Identify which cell holds the provided text, then report its (X, Y) central coordinate. 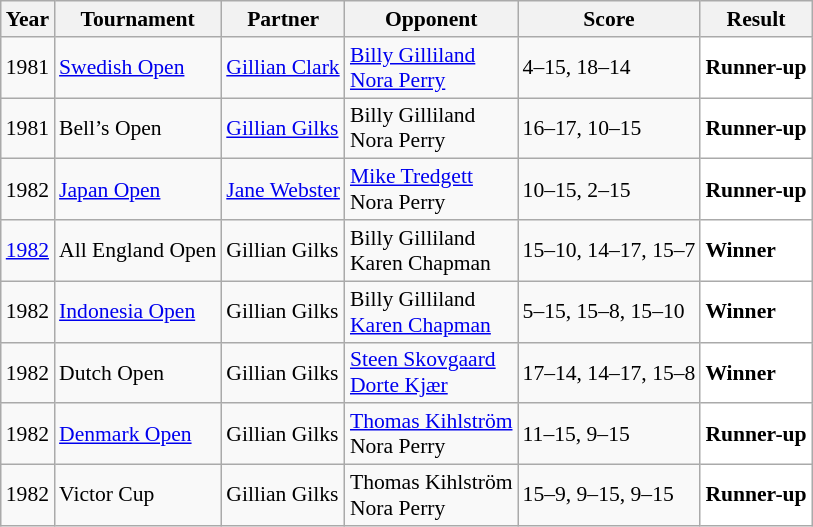
Mike Tredgett Nora Perry (432, 190)
Indonesia Open (138, 312)
Denmark Open (138, 434)
Gillian Clark (283, 68)
Tournament (138, 19)
Dutch Open (138, 372)
All England Open (138, 250)
Partner (283, 19)
15–10, 14–17, 15–7 (610, 250)
4–15, 18–14 (610, 68)
17–14, 14–17, 15–8 (610, 372)
5–15, 15–8, 15–10 (610, 312)
15–9, 9–15, 9–15 (610, 496)
Jane Webster (283, 190)
Japan Open (138, 190)
Steen Skovgaard Dorte Kjær (432, 372)
Bell’s Open (138, 128)
Swedish Open (138, 68)
Opponent (432, 19)
11–15, 9–15 (610, 434)
Year (28, 19)
Result (756, 19)
10–15, 2–15 (610, 190)
Victor Cup (138, 496)
Score (610, 19)
16–17, 10–15 (610, 128)
